Identify which cell holds the provided text, then report its (X, Y) central coordinate. 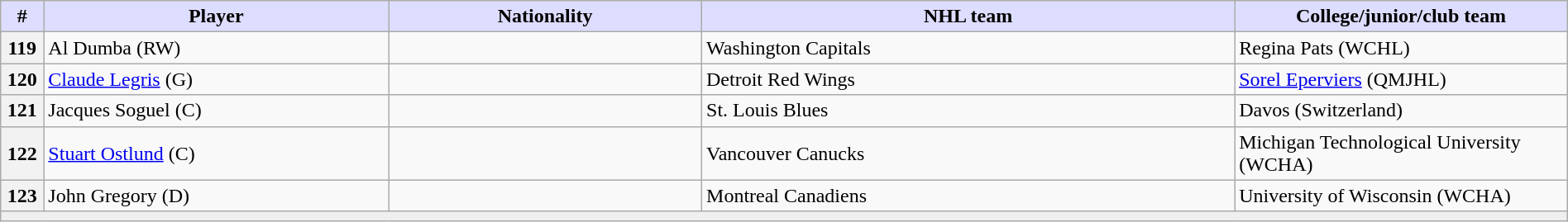
121 (22, 111)
Sorel Eperviers (QMJHL) (1401, 79)
123 (22, 196)
Regina Pats (WCHL) (1401, 48)
Player (217, 17)
Vancouver Canucks (968, 154)
Washington Capitals (968, 48)
122 (22, 154)
College/junior/club team (1401, 17)
119 (22, 48)
Detroit Red Wings (968, 79)
Al Dumba (RW) (217, 48)
University of Wisconsin (WCHA) (1401, 196)
Stuart Ostlund (C) (217, 154)
Montreal Canadiens (968, 196)
John Gregory (D) (217, 196)
Jacques Soguel (C) (217, 111)
Claude Legris (G) (217, 79)
Michigan Technological University (WCHA) (1401, 154)
Nationality (546, 17)
St. Louis Blues (968, 111)
# (22, 17)
Davos (Switzerland) (1401, 111)
NHL team (968, 17)
120 (22, 79)
